Scan for the cell matching the given text and deliver its [x, y] coordinate at center. 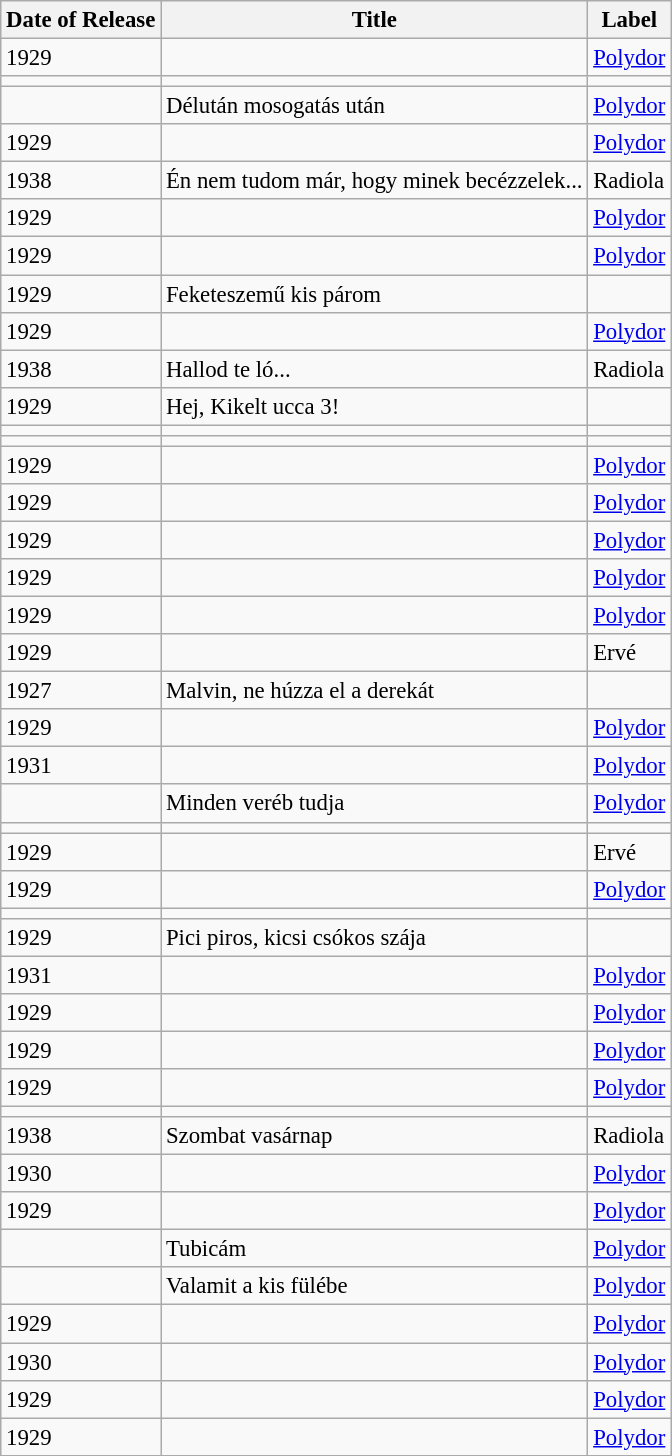
Malvin, ne húzza el a derekát [374, 691]
Hallod te ló... [374, 369]
Label [630, 20]
Date of Release [81, 20]
Title [374, 20]
Tubicám [374, 1249]
Feketeszemű kis párom [374, 294]
Hej, Kikelt ucca 3! [374, 406]
Délután mosogatás után [374, 106]
1927 [81, 691]
Minden veréb tudja [374, 804]
Én nem tudom már, hogy minek becézzelek... [374, 181]
Pici piros, kicsi csókos szája [374, 938]
Szombat vasárnap [374, 1136]
Valamit a kis fülébe [374, 1287]
